Return the [X, Y] coordinate for the center point of the cell that contains the specified text.  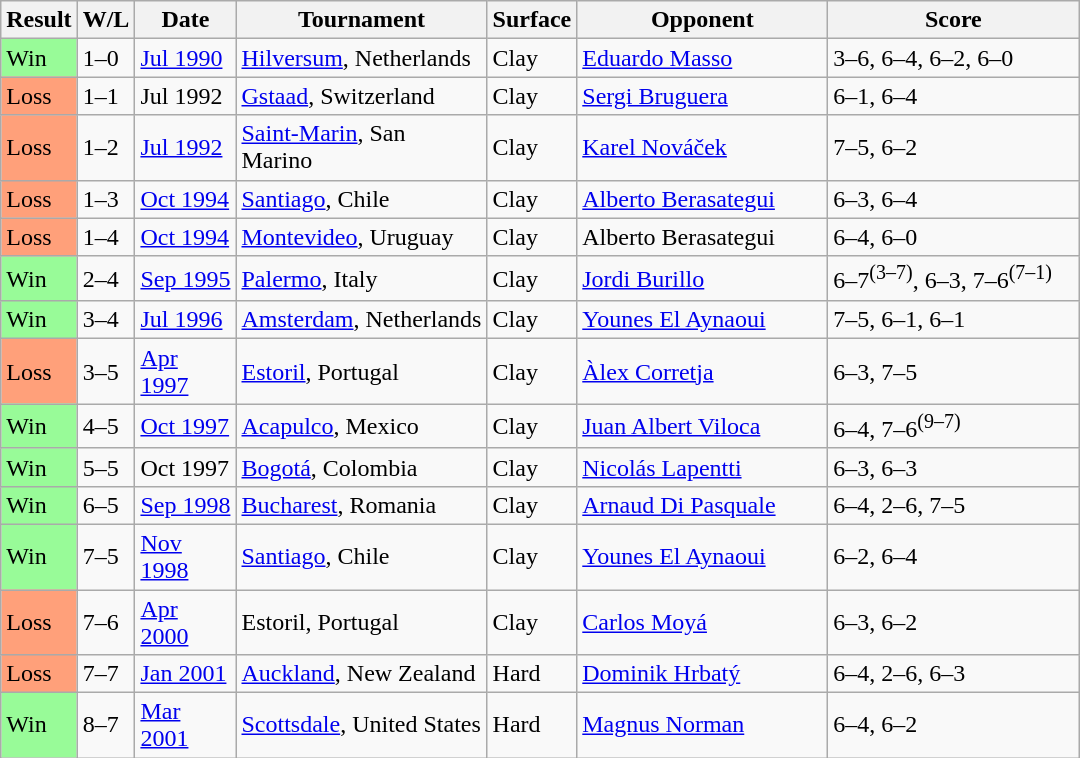
5–5 [106, 467]
Bogotá, Colombia [362, 467]
6–3, 6–4 [954, 199]
7–6 [106, 622]
Jan 2001 [186, 674]
7–5 [106, 556]
Apr 1997 [186, 372]
Magnus Norman [702, 726]
Acapulco, Mexico [362, 426]
Opponent [702, 20]
Carlos Moyá [702, 622]
Àlex Corretja [702, 372]
Amsterdam, Netherlands [362, 320]
Jordi Burillo [702, 278]
Surface [532, 20]
6–4, 7–6(9–7) [954, 426]
6–5 [106, 505]
Nov 1998 [186, 556]
6–4, 6–0 [954, 237]
6–1, 6–4 [954, 96]
Saint-Marin, San Marino [362, 148]
6–4, 6–2 [954, 726]
Eduardo Masso [702, 58]
4–5 [106, 426]
W/L [106, 20]
Mar 2001 [186, 726]
1–0 [106, 58]
Tournament [362, 20]
Scottsdale, United States [362, 726]
Nicolás Lapentti [702, 467]
6–4, 2–6, 7–5 [954, 505]
7–5, 6–2 [954, 148]
6–3, 7–5 [954, 372]
7–7 [106, 674]
3–5 [106, 372]
Sergi Bruguera [702, 96]
Result [39, 20]
8–7 [106, 726]
6–3, 6–2 [954, 622]
1–2 [106, 148]
1–1 [106, 96]
Juan Albert Viloca [702, 426]
3–6, 6–4, 6–2, 6–0 [954, 58]
1–3 [106, 199]
2–4 [106, 278]
Score [954, 20]
Gstaad, Switzerland [362, 96]
6–4, 2–6, 6–3 [954, 674]
6–2, 6–4 [954, 556]
Auckland, New Zealand [362, 674]
Hilversum, Netherlands [362, 58]
Arnaud Di Pasquale [702, 505]
Jul 1996 [186, 320]
Karel Nováček [702, 148]
Bucharest, Romania [362, 505]
Sep 1995 [186, 278]
Palermo, Italy [362, 278]
Montevideo, Uruguay [362, 237]
Jul 1990 [186, 58]
7–5, 6–1, 6–1 [954, 320]
6–7(3–7), 6–3, 7–6(7–1) [954, 278]
1–4 [106, 237]
3–4 [106, 320]
Sep 1998 [186, 505]
6–3, 6–3 [954, 467]
Date [186, 20]
Dominik Hrbatý [702, 674]
Apr 2000 [186, 622]
